For the text-containing cell, return its midpoint in (X, Y) coordinate format. 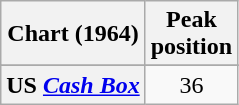
Chart (1964) (73, 34)
Peakposition (191, 34)
US Cash Box (73, 85)
36 (191, 85)
